Output the [x, y] coordinate of the center of the cell containing the given text.  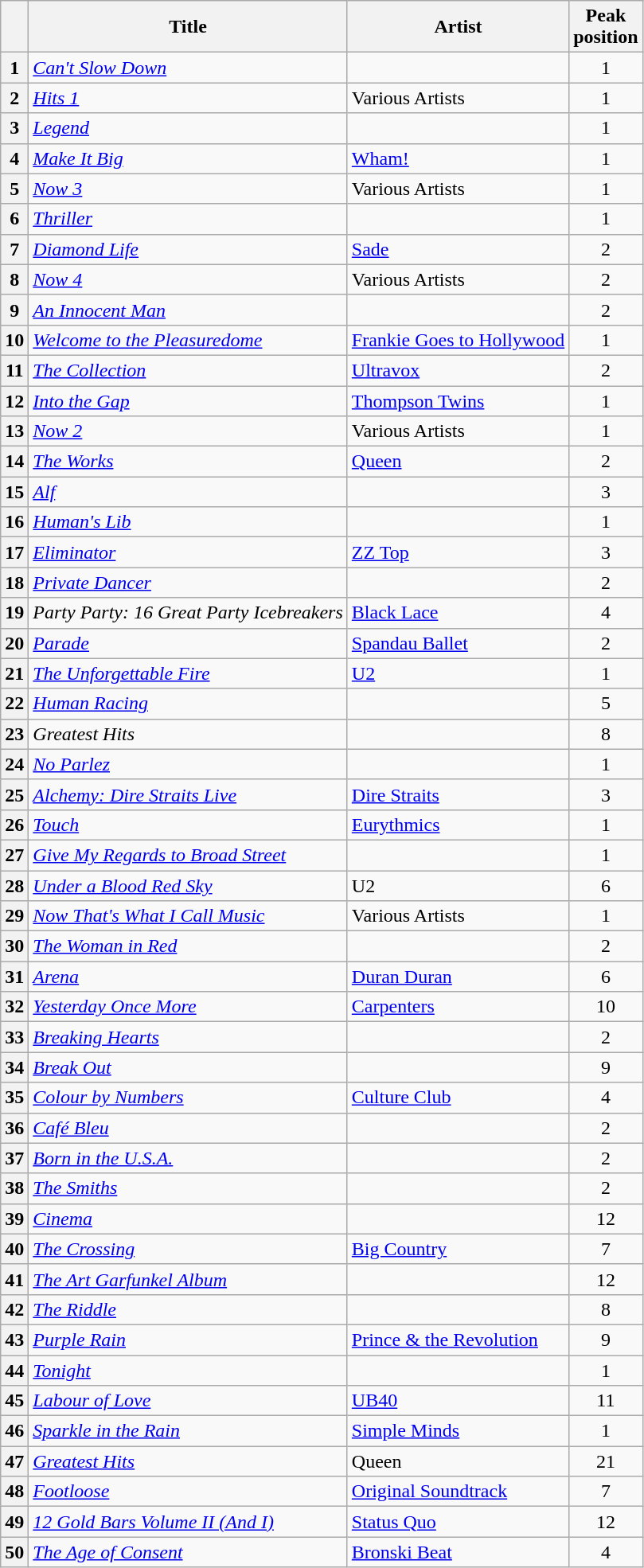
13 [14, 431]
45 [14, 1401]
34 [14, 1067]
28 [14, 886]
Human's Lib [188, 522]
14 [14, 462]
Café Bleu [188, 1128]
Big Country [458, 1249]
Culture Club [458, 1098]
The Age of Consent [188, 1552]
Status Quo [458, 1522]
Touch [188, 825]
Carpenters [458, 1007]
Alf [188, 492]
Arena [188, 977]
Hits 1 [188, 98]
The Collection [188, 370]
33 [14, 1037]
Footloose [188, 1492]
12 Gold Bars Volume II (And I) [188, 1522]
Sade [458, 249]
Labour of Love [188, 1401]
The Crossing [188, 1249]
25 [14, 794]
Welcome to the Pleasuredome [188, 340]
22 [14, 704]
Thriller [188, 219]
An Innocent Man [188, 310]
17 [14, 552]
Under a Blood Red Sky [188, 886]
Peakposition [606, 27]
Ultravox [458, 370]
Black Lace [458, 613]
39 [14, 1219]
43 [14, 1340]
15 [14, 492]
Sparkle in the Rain [188, 1431]
Wham! [458, 158]
Into the Gap [188, 400]
Cinema [188, 1219]
42 [14, 1309]
31 [14, 977]
The Woman in Red [188, 946]
16 [14, 522]
Colour by Numbers [188, 1098]
Bronski Beat [458, 1552]
Prince & the Revolution [458, 1340]
No Parlez [188, 764]
Purple Rain [188, 1340]
Diamond Life [188, 249]
27 [14, 855]
26 [14, 825]
24 [14, 764]
29 [14, 916]
Now 3 [188, 189]
18 [14, 583]
Private Dancer [188, 583]
Human Racing [188, 704]
Dire Straits [458, 794]
23 [14, 734]
Now 2 [188, 431]
Duran Duran [458, 977]
ZZ Top [458, 552]
Born in the U.S.A. [188, 1158]
46 [14, 1431]
Spandau Ballet [458, 643]
37 [14, 1158]
The Riddle [188, 1309]
Parade [188, 643]
Legend [188, 128]
The Art Garfunkel Album [188, 1279]
Artist [458, 27]
20 [14, 643]
Frankie Goes to Hollywood [458, 340]
36 [14, 1128]
The Works [188, 462]
47 [14, 1461]
50 [14, 1552]
48 [14, 1492]
Thompson Twins [458, 400]
Alchemy: Dire Straits Live [188, 794]
Break Out [188, 1067]
Breaking Hearts [188, 1037]
The Unforgettable Fire [188, 673]
Eurythmics [458, 825]
Now That's What I Call Music [188, 916]
Simple Minds [458, 1431]
The Smiths [188, 1188]
32 [14, 1007]
44 [14, 1370]
Original Soundtrack [458, 1492]
Can't Slow Down [188, 68]
Give My Regards to Broad Street [188, 855]
40 [14, 1249]
Make It Big [188, 158]
Tonight [188, 1370]
19 [14, 613]
Eliminator [188, 552]
30 [14, 946]
49 [14, 1522]
Title [188, 27]
UB40 [458, 1401]
Now 4 [188, 279]
41 [14, 1279]
35 [14, 1098]
Party Party: 16 Great Party Icebreakers [188, 613]
38 [14, 1188]
Yesterday Once More [188, 1007]
